Search for the cell housing the specified text and yield its [x, y] center coordinate. 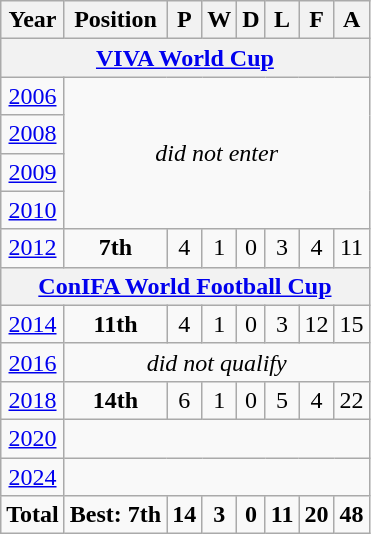
12 [316, 324]
2016 [33, 362]
2008 [33, 134]
20 [316, 515]
2014 [33, 324]
6 [184, 400]
11th [115, 324]
22 [352, 400]
D [251, 20]
F [316, 20]
Position [115, 20]
2024 [33, 477]
2020 [33, 438]
2009 [33, 172]
A [352, 20]
did not qualify [216, 362]
did not enter [216, 153]
L [282, 20]
Total [33, 515]
48 [352, 515]
2018 [33, 400]
7th [115, 248]
P [184, 20]
2012 [33, 248]
15 [352, 324]
ConIFA World Football Cup [185, 286]
2006 [33, 96]
Year [33, 20]
W [220, 20]
5 [282, 400]
VIVA World Cup [185, 58]
Best: 7th [115, 515]
14th [115, 400]
2010 [33, 210]
14 [184, 515]
